Pinpoint the cell where the given text exists, returning its (X, Y) midpoint coordinate. 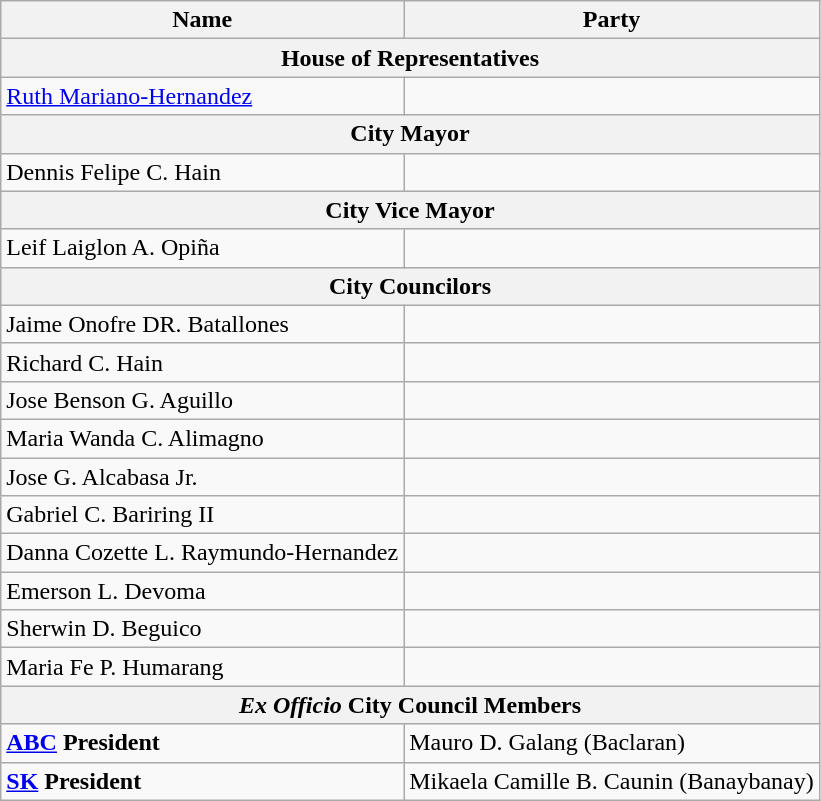
Sherwin D. Beguico (202, 629)
Maria Wanda C. Alimagno (202, 438)
Danna Cozette L. Raymundo-Hernandez (202, 553)
Jaime Onofre DR. Batallones (202, 324)
SK President (202, 781)
City Vice Mayor (410, 210)
Ruth Mariano-Hernandez (202, 96)
City Mayor (410, 134)
Mauro D. Galang (Baclaran) (612, 743)
Richard C. Hain (202, 362)
Ex Officio City Council Members (410, 705)
Mikaela Camille B. Caunin (Banaybanay) (612, 781)
House of Representatives (410, 58)
Name (202, 20)
Gabriel C. Bariring II (202, 515)
Leif Laiglon A. Opiña (202, 248)
City Councilors (410, 286)
Party (612, 20)
Jose Benson G. Aguillo (202, 400)
Dennis Felipe C. Hain (202, 172)
ABC President (202, 743)
Maria Fe P. Humarang (202, 667)
Emerson L. Devoma (202, 591)
Jose G. Alcabasa Jr. (202, 477)
